Return [X, Y] of the center of cell containing provided text 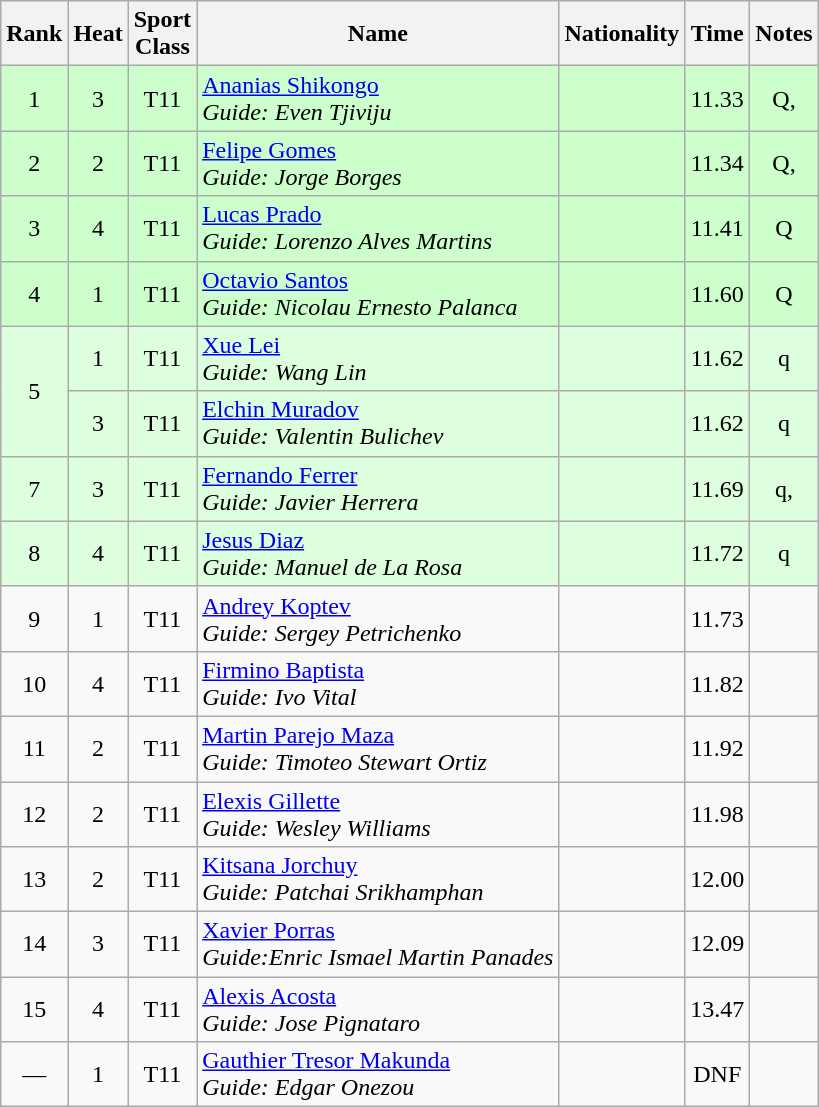
Xue LeiGuide: Wang Lin [378, 358]
11.82 [718, 684]
Gauthier Tresor MakundaGuide: Edgar Onezou [378, 1074]
DNF [718, 1074]
Nationality [622, 34]
Xavier PorrasGuide:Enric Ismael Martin Panades [378, 944]
Elexis GilletteGuide: Wesley Williams [378, 814]
Time [718, 34]
Elchin MuradovGuide: Valentin Bulichev [378, 424]
11 [34, 748]
Lucas PradoGuide: Lorenzo Alves Martins [378, 228]
11.41 [718, 228]
Octavio SantosGuide: Nicolau Ernesto Palanca [378, 294]
Felipe GomesGuide: Jorge Borges [378, 164]
11.73 [718, 618]
13 [34, 880]
Alexis AcostaGuide: Jose Pignataro [378, 1010]
Name [378, 34]
11.33 [718, 98]
Kitsana JorchuyGuide: Patchai Srikhamphan [378, 880]
12 [34, 814]
Notes [784, 34]
10 [34, 684]
12.09 [718, 944]
— [34, 1074]
15 [34, 1010]
Rank [34, 34]
11.72 [718, 554]
5 [34, 391]
Firmino BaptistaGuide: Ivo Vital [378, 684]
9 [34, 618]
Andrey KoptevGuide: Sergey Petrichenko [378, 618]
Heat [98, 34]
Martin Parejo MazaGuide: Timoteo Stewart Ortiz [378, 748]
7 [34, 488]
11.98 [718, 814]
13.47 [718, 1010]
Ananias ShikongoGuide: Even Tjiviju [378, 98]
SportClass [162, 34]
11.69 [718, 488]
q, [784, 488]
12.00 [718, 880]
Jesus DiazGuide: Manuel de La Rosa [378, 554]
Fernando FerrerGuide: Javier Herrera [378, 488]
14 [34, 944]
11.60 [718, 294]
11.34 [718, 164]
8 [34, 554]
11.92 [718, 748]
